Locate the cell with the specified text and output its (X, Y) center coordinate. 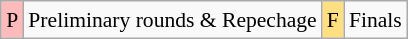
P (12, 20)
F (333, 20)
Finals (376, 20)
Preliminary rounds & Repechage (172, 20)
